Output the [X, Y] coordinate of the center of the cell containing the given text.  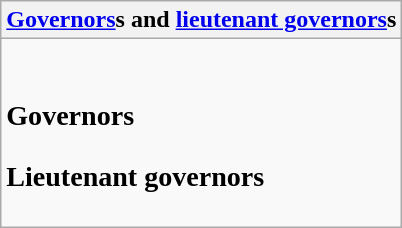
Governorss and lieutenant governorss [202, 20]
GovernorsLieutenant governors [202, 133]
